Pinpoint the cell where the given text exists, returning its [x, y] midpoint coordinate. 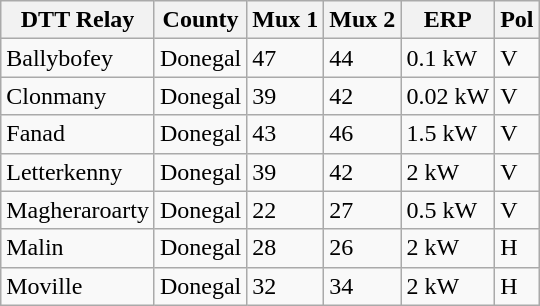
Moville [78, 286]
1.5 kW [448, 134]
44 [362, 58]
46 [362, 134]
Fanad [78, 134]
County [200, 20]
43 [286, 134]
DTT Relay [78, 20]
Clonmany [78, 96]
26 [362, 248]
22 [286, 210]
Magheraroarty [78, 210]
Mux 2 [362, 20]
0.02 kW [448, 96]
0.1 kW [448, 58]
28 [286, 248]
Pol [517, 20]
Mux 1 [286, 20]
Malin [78, 248]
Ballybofey [78, 58]
Letterkenny [78, 172]
34 [362, 286]
47 [286, 58]
0.5 kW [448, 210]
ERP [448, 20]
27 [362, 210]
32 [286, 286]
